Provide the [x, y] coordinate of the cell's center where the given text is located.  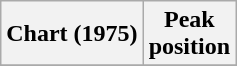
Peakposition [189, 34]
Chart (1975) [72, 34]
